Determine the (X, Y) coordinate at the center of the cell enclosing the given text.  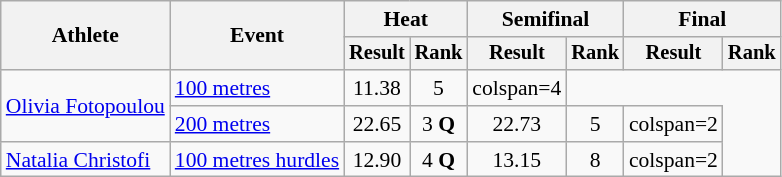
22.65 (377, 124)
Heat (406, 19)
200 metres (257, 124)
11.38 (377, 88)
Athlete (86, 36)
100 metres (257, 88)
Semifinal (546, 19)
colspan=4 (516, 88)
22.73 (516, 124)
Olivia Fotopoulou (86, 106)
Final (702, 19)
3 Q (439, 124)
Event (257, 36)
colspan=2 (674, 124)
